Return the [X, Y] coordinate for the center point of the cell that contains the specified text.  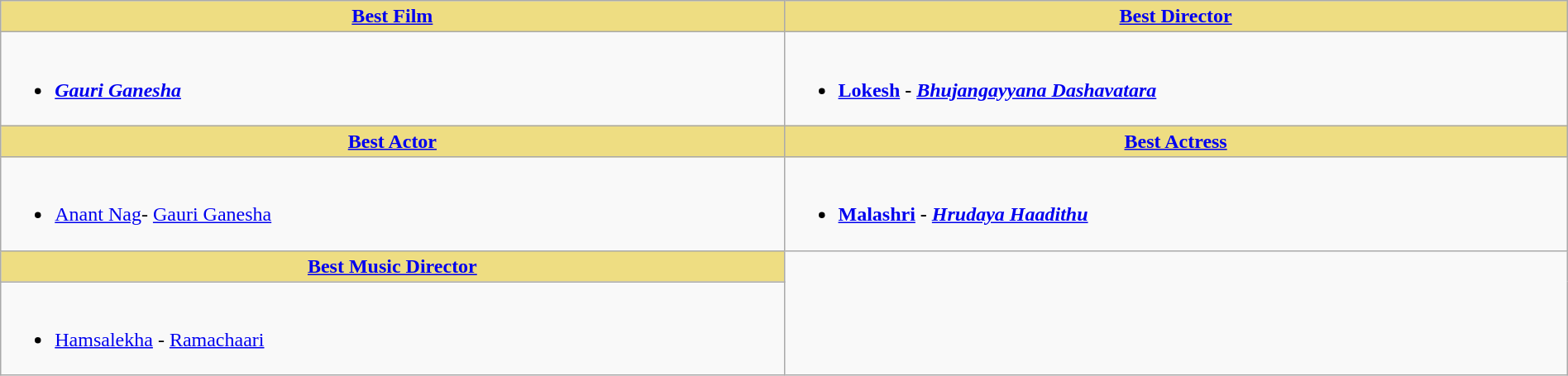
Hamsalekha - Ramachaari [392, 329]
Gauri Ganesha [392, 79]
Anant Nag- Gauri Ganesha [392, 203]
Best Film [392, 17]
Best Actress [1176, 141]
Best Director [1176, 17]
Lokesh - Bhujangayyana Dashavatara [1176, 79]
Best Music Director [392, 266]
Malashri - Hrudaya Haadithu [1176, 203]
Best Actor [392, 141]
